Pinpoint the cell where the given text exists, returning its [x, y] midpoint coordinate. 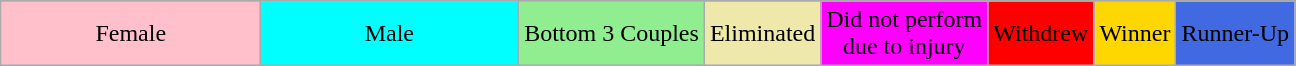
Female [130, 34]
Male [390, 34]
Winner [1135, 34]
Eliminated [762, 34]
Runner-Up [1236, 34]
Did not performdue to injury [904, 34]
Bottom 3 Couples [612, 34]
Withdrew [1041, 34]
